Determine the (X, Y) coordinate at the center of the cell enclosing the given text.  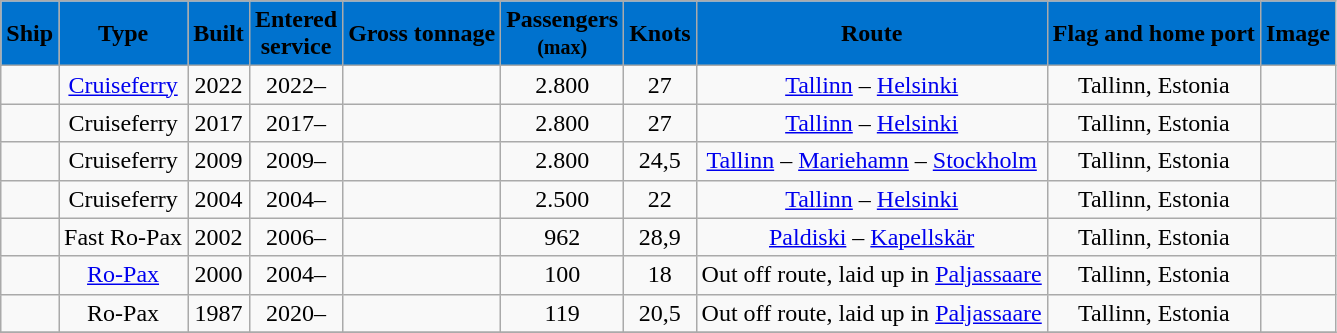
2017 (219, 123)
1987 (219, 313)
Tallinn – Mariehamn – Stockholm (872, 161)
Knots (660, 34)
Ship (30, 34)
2017– (296, 123)
2022 (219, 85)
100 (562, 275)
Paldiski – Kapellskär (872, 237)
119 (562, 313)
28,9 (660, 237)
962 (562, 237)
24,5 (660, 161)
2000 (219, 275)
2009 (219, 161)
2.500 (562, 199)
Fast Ro-Pax (124, 237)
2009– (296, 161)
Gross tonnage (422, 34)
Enteredservice (296, 34)
20,5 (660, 313)
Type (124, 34)
22 (660, 199)
Passengers(max) (562, 34)
Route (872, 34)
2002 (219, 237)
2020– (296, 313)
2022– (296, 85)
Built (219, 34)
Flag and home port (1154, 34)
2006– (296, 237)
18 (660, 275)
Image (1298, 34)
2004 (219, 199)
